Return the [X, Y] coordinate for the center point of the cell that contains the specified text.  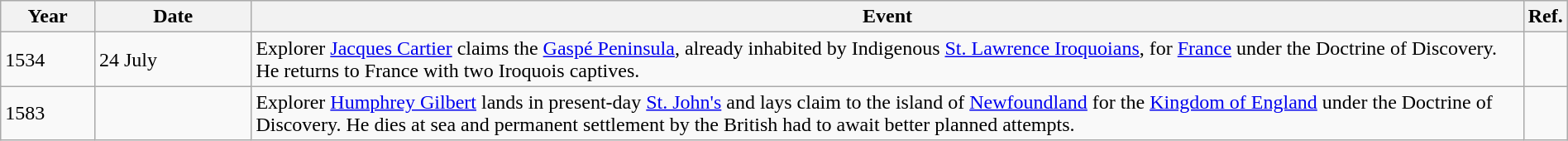
Year [48, 17]
24 July [172, 60]
Event [887, 17]
1534 [48, 60]
Date [172, 17]
Ref. [1545, 17]
1583 [48, 113]
